Detect which cell encompasses the target text, then output its [x, y] center coordinate. 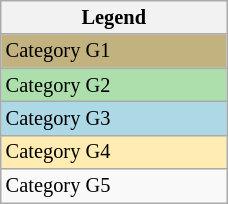
Category G1 [114, 51]
Category G4 [114, 152]
Legend [114, 17]
Category G5 [114, 186]
Category G3 [114, 118]
Category G2 [114, 85]
